For the text-containing cell, return its midpoint in (X, Y) coordinate format. 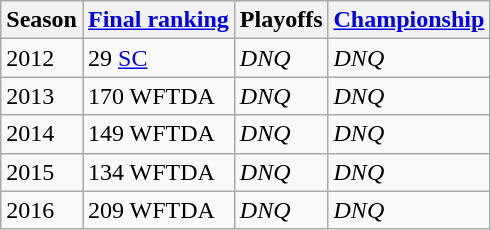
29 SC (158, 58)
Season (42, 20)
2016 (42, 210)
149 WFTDA (158, 134)
Final ranking (158, 20)
170 WFTDA (158, 96)
209 WFTDA (158, 210)
2012 (42, 58)
Playoffs (281, 20)
134 WFTDA (158, 172)
2013 (42, 96)
Championship (409, 20)
2014 (42, 134)
2015 (42, 172)
